Search for the cell housing the specified text and yield its (x, y) center coordinate. 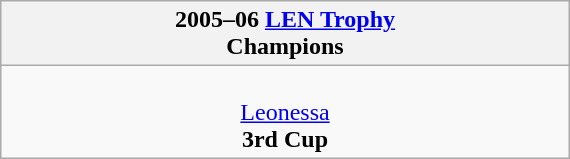
2005–06 LEN TrophyChampions (284, 34)
Leonessa3rd Cup (284, 112)
